Scan for the cell matching the given text and deliver its (x, y) coordinate at center. 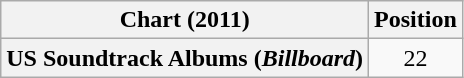
Chart (2011) (185, 20)
22 (416, 58)
Position (416, 20)
US Soundtrack Albums (Billboard) (185, 58)
